Return (x, y) of the center of cell containing provided text 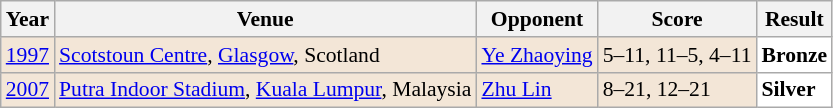
Score (678, 19)
Venue (265, 19)
Ye Zhaoying (536, 55)
Silver (795, 90)
Putra Indoor Stadium, Kuala Lumpur, Malaysia (265, 90)
8–21, 12–21 (678, 90)
Year (28, 19)
Zhu Lin (536, 90)
Opponent (536, 19)
Scotstoun Centre, Glasgow, Scotland (265, 55)
5–11, 11–5, 4–11 (678, 55)
2007 (28, 90)
Result (795, 19)
Bronze (795, 55)
1997 (28, 55)
